Provide the [X, Y] coordinate of the cell's center where the given text is located.  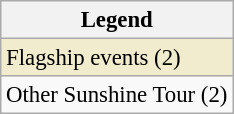
Legend [117, 20]
Flagship events (2) [117, 58]
Other Sunshine Tour (2) [117, 95]
